Extract the [x, y] coordinate from the center of the cell holding the provided text.  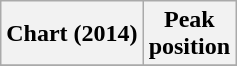
Peakposition [189, 34]
Chart (2014) [72, 34]
